Capture the cell that displays the provided text and extract its (X, Y) central coordinate. 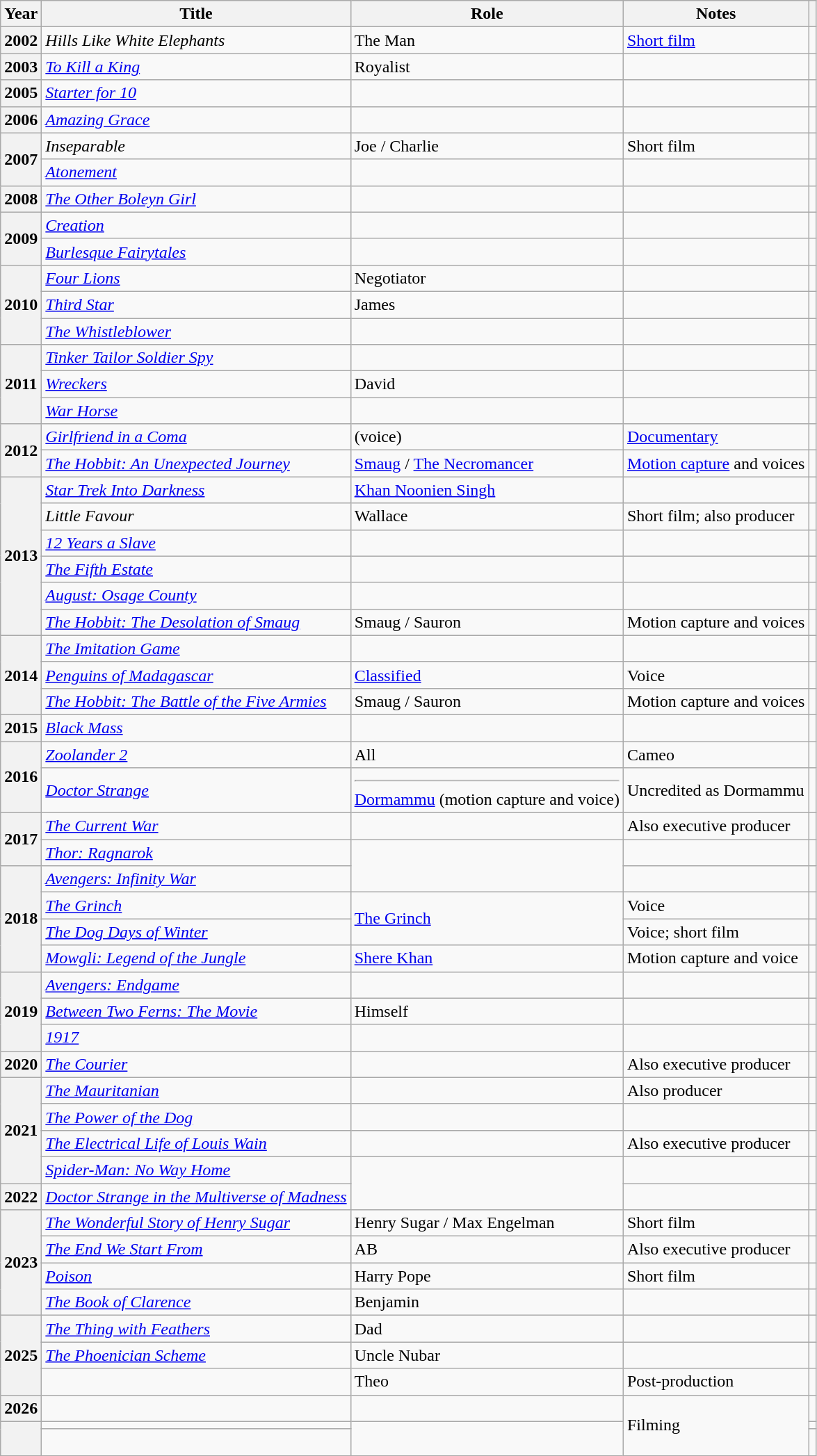
The Current War (196, 826)
Penguins of Madagascar (196, 675)
Poison (196, 1276)
Spider-Man: No Way Home (196, 1170)
2016 (21, 777)
The Wonderful Story of Henry Sugar (196, 1223)
Hills Like White Elephants (196, 40)
War Horse (196, 411)
2008 (21, 199)
Wreckers (196, 384)
Little Favour (196, 516)
Tinker Tailor Soldier Spy (196, 358)
2019 (21, 1011)
Uncle Nubar (487, 1355)
Himself (487, 1011)
The Imitation Game (196, 648)
The Phoenician Scheme (196, 1355)
The End We Start From (196, 1250)
2020 (21, 1064)
Thor: Ragnarok (196, 853)
Smaug / The Necromancer (487, 464)
Four Lions (196, 278)
To Kill a King (196, 67)
Classified (487, 675)
Avengers: Endgame (196, 985)
Zoolander 2 (196, 754)
Theo (487, 1382)
2013 (21, 556)
Shere Khan (487, 958)
Third Star (196, 304)
Starter for 10 (196, 93)
(voice) (487, 437)
The Book of Clarence (196, 1302)
Motion capture and voice (715, 958)
The Hobbit: An Unexpected Journey (196, 464)
Benjamin (487, 1302)
Harry Pope (487, 1276)
Dormammu (motion capture and voice) (487, 791)
August: Osage County (196, 596)
Creation (196, 225)
Amazing Grace (196, 120)
2015 (21, 728)
Dad (487, 1329)
The Whistleblower (196, 332)
The Mauritanian (196, 1090)
Documentary (715, 437)
AB (487, 1250)
Also producer (715, 1090)
Negotiator (487, 278)
Burlesque Fairytales (196, 252)
Role (487, 14)
The Hobbit: The Desolation of Smaug (196, 622)
Inseparable (196, 146)
The Dog Days of Winter (196, 932)
Atonement (196, 172)
The Hobbit: The Battle of the Five Armies (196, 701)
Star Trek Into Darkness (196, 490)
The Electrical Life of Louis Wain (196, 1143)
2005 (21, 93)
Post-production (715, 1382)
Avengers: Infinity War (196, 879)
Filming (715, 1425)
The Thing with Feathers (196, 1329)
Doctor Strange in the Multiverse of Madness (196, 1196)
2012 (21, 450)
The Power of the Dog (196, 1117)
2021 (21, 1130)
Royalist (487, 67)
2006 (21, 120)
12 Years a Slave (196, 543)
All (487, 754)
2017 (21, 840)
2018 (21, 919)
The Courier (196, 1064)
2007 (21, 159)
Between Two Ferns: The Movie (196, 1011)
2026 (21, 1408)
Henry Sugar / Max Engelman (487, 1223)
David (487, 384)
2022 (21, 1196)
Short film; also producer (715, 516)
Black Mass (196, 728)
Wallace (487, 516)
2009 (21, 238)
Title (196, 14)
Notes (715, 14)
Mowgli: Legend of the Jungle (196, 958)
The Fifth Estate (196, 569)
James (487, 304)
2003 (21, 67)
Uncredited as Dormammu (715, 791)
Doctor Strange (196, 791)
Girlfriend in a Coma (196, 437)
2014 (21, 675)
The Man (487, 40)
2023 (21, 1263)
1917 (196, 1038)
Khan Noonien Singh (487, 490)
2025 (21, 1355)
Cameo (715, 754)
2010 (21, 304)
The Other Boleyn Girl (196, 199)
Joe / Charlie (487, 146)
2002 (21, 40)
Voice; short film (715, 932)
2011 (21, 384)
Year (21, 14)
